Return the [x, y] coordinate for the center point of the cell that contains the specified text.  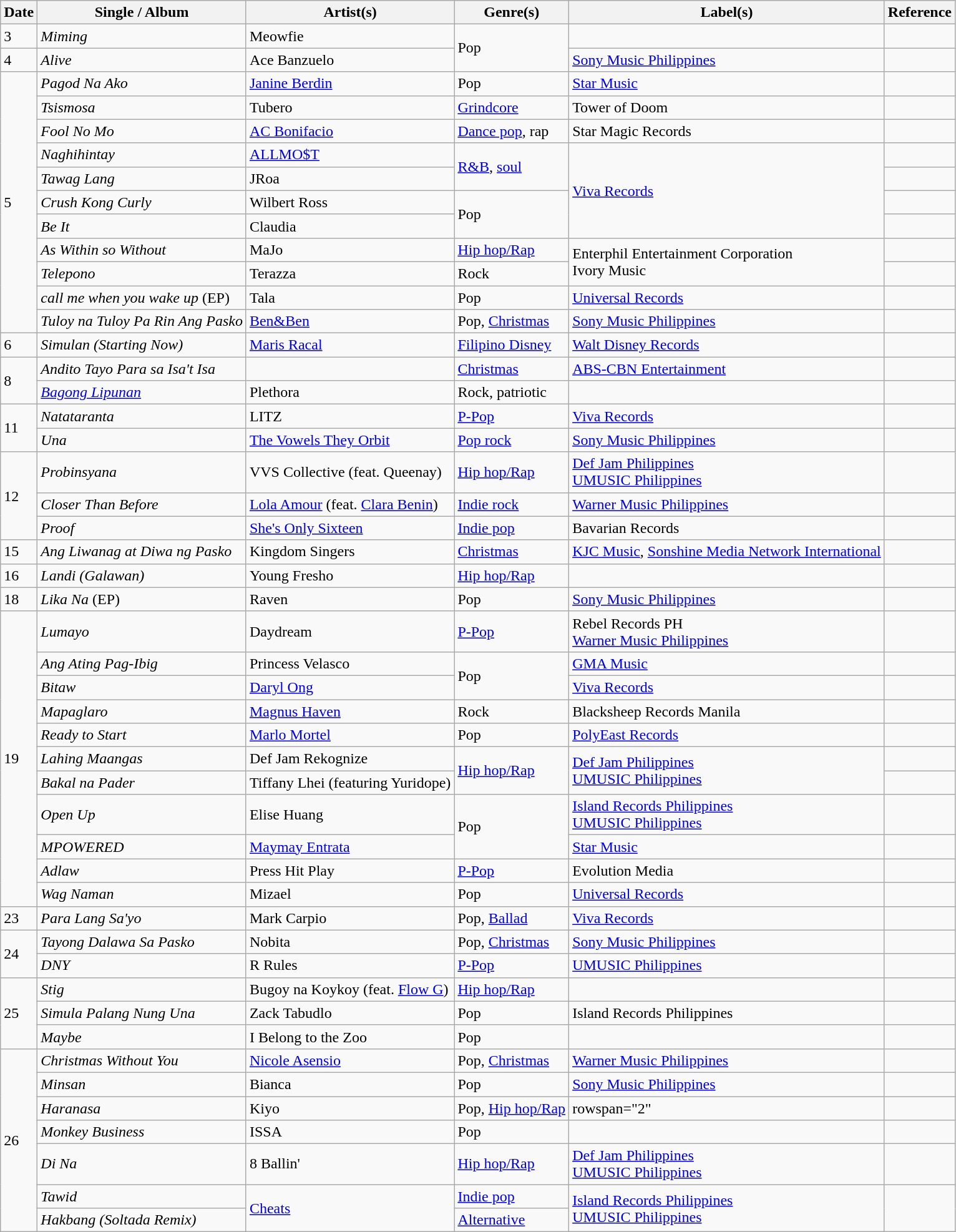
Lola Amour (feat. Clara Benin) [349, 504]
25 [19, 1013]
JRoa [349, 178]
Bagong Lipunan [142, 393]
LITZ [349, 416]
Def Jam Rekognize [349, 759]
Tower of Doom [727, 107]
Claudia [349, 226]
Simulan (Starting Now) [142, 345]
Bitaw [142, 687]
Wilbert Ross [349, 202]
Marlo Mortel [349, 735]
3 [19, 36]
6 [19, 345]
Janine Berdin [349, 84]
Ben&Ben [349, 321]
Terazza [349, 273]
I Belong to the Zoo [349, 1037]
Tsismosa [142, 107]
Una [142, 440]
Bugoy na Koykoy (feat. Flow G) [349, 989]
Pagod Na Ako [142, 84]
Natataranta [142, 416]
Tubero [349, 107]
Lumayo [142, 632]
18 [19, 599]
VVS Collective (feat. Queenay) [349, 472]
Miming [142, 36]
Naghihintay [142, 155]
Haranasa [142, 1108]
Hakbang (Soltada Remix) [142, 1220]
8 Ballin' [349, 1165]
Ready to Start [142, 735]
Adlaw [142, 871]
Alternative [512, 1220]
Single / Album [142, 12]
Ace Banzuelo [349, 60]
Evolution Media [727, 871]
Mizael [349, 894]
Ang Ating Pag-Ibig [142, 663]
She's Only Sixteen [349, 528]
Kiyo [349, 1108]
Genre(s) [512, 12]
Mark Carpio [349, 918]
Fool No Mo [142, 131]
GMA Music [727, 663]
R&B, soul [512, 167]
Bavarian Records [727, 528]
Lika Na (EP) [142, 599]
Press Hit Play [349, 871]
KJC Music, Sonshine Media Network International [727, 552]
ABS-CBN Entertainment [727, 369]
Para Lang Sa'yo [142, 918]
Tuloy na Tuloy Pa Rin Ang Pasko [142, 321]
Dance pop, rap [512, 131]
MPOWERED [142, 847]
ALLMO$T [349, 155]
As Within so Without [142, 250]
Tawag Lang [142, 178]
call me when you wake up (EP) [142, 298]
5 [19, 202]
Bakal na Pader [142, 783]
Island Records Philippines [727, 1013]
Maris Racal [349, 345]
Monkey Business [142, 1132]
Be It [142, 226]
12 [19, 496]
Cheats [349, 1208]
Tawid [142, 1196]
15 [19, 552]
Elise Huang [349, 815]
Plethora [349, 393]
Nobita [349, 942]
Magnus Haven [349, 711]
Young Fresho [349, 575]
R Rules [349, 966]
Grindcore [512, 107]
Pop, Ballad [512, 918]
UMUSIC Philippines [727, 966]
The Vowels They Orbit [349, 440]
AC Bonifacio [349, 131]
Tala [349, 298]
Simula Palang Nung Una [142, 1013]
Minsan [142, 1084]
Pop rock [512, 440]
DNY [142, 966]
Kingdom Singers [349, 552]
Crush Kong Curly [142, 202]
Tayong Dalawa Sa Pasko [142, 942]
Daryl Ong [349, 687]
Raven [349, 599]
Proof [142, 528]
Landi (Galawan) [142, 575]
Indie rock [512, 504]
PolyEast Records [727, 735]
Open Up [142, 815]
Di Na [142, 1165]
rowspan="2" [727, 1108]
Artist(s) [349, 12]
Daydream [349, 632]
Probinsyana [142, 472]
MaJo [349, 250]
Pop, Hip hop/Rap [512, 1108]
Ang Liwanag at Diwa ng Pasko [142, 552]
Enterphil Entertainment CorporationIvory Music [727, 262]
Christmas Without You [142, 1060]
Wag Naman [142, 894]
Rock, patriotic [512, 393]
ISSA [349, 1132]
23 [19, 918]
19 [19, 759]
Alive [142, 60]
Blacksheep Records Manila [727, 711]
Star Magic Records [727, 131]
Reference [920, 12]
Princess Velasco [349, 663]
Lahing Maangas [142, 759]
16 [19, 575]
Walt Disney Records [727, 345]
Telepono [142, 273]
26 [19, 1140]
Label(s) [727, 12]
Tiffany Lhei (featuring Yuridope) [349, 783]
Date [19, 12]
Closer Than Before [142, 504]
4 [19, 60]
24 [19, 954]
Rebel Records PHWarner Music Philippines [727, 632]
Filipino Disney [512, 345]
Maybe [142, 1037]
Meowfie [349, 36]
8 [19, 381]
Andito Tayo Para sa Isa't Isa [142, 369]
Maymay Entrata [349, 847]
Zack Tabudlo [349, 1013]
Mapaglaro [142, 711]
Stig [142, 989]
11 [19, 428]
Nicole Asensio [349, 1060]
Bianca [349, 1084]
